Locate the cell with the specified text and output its [X, Y] center coordinate. 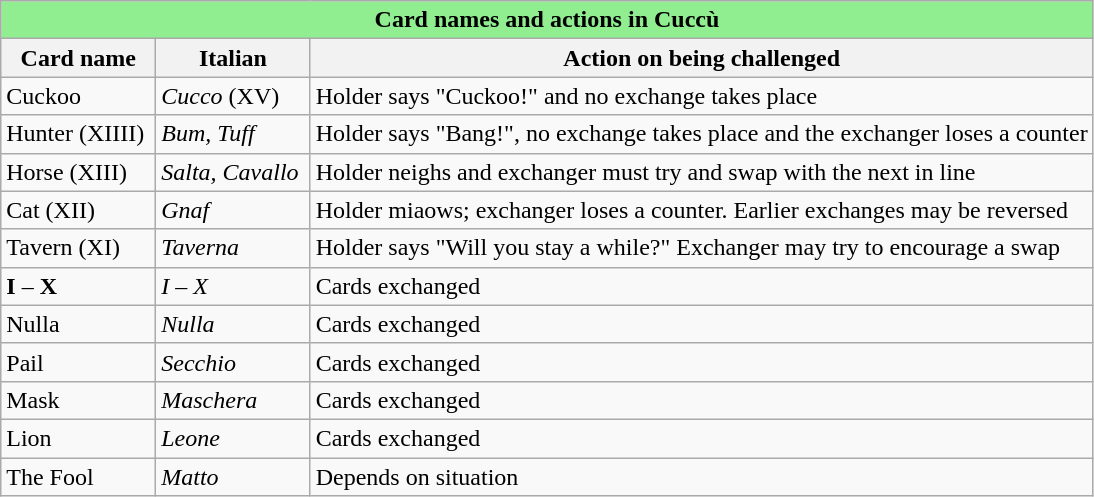
Salta, Cavallo [233, 172]
Holder neighs and exchanger must try and swap with the next in line [702, 172]
Holder says "Bang!", no exchange takes place and the exchanger loses a counter [702, 134]
Card names and actions in Cuccù [547, 20]
Mask [78, 400]
Taverna [233, 248]
Tavern (XI) [78, 248]
Holder miaows; exchanger loses a counter. Earlier exchanges may be reversed [702, 210]
Leone [233, 438]
Pail [78, 362]
Cuckoo [78, 96]
Bum, Tuff [233, 134]
Depends on situation [702, 477]
Card name [78, 58]
Horse (XIII) [78, 172]
Lion [78, 438]
Holder says "Cuckoo!" and no exchange takes place [702, 96]
Cucco (XV) [233, 96]
Gnaf [233, 210]
The Fool [78, 477]
Action on being challenged [702, 58]
Matto [233, 477]
Cat (XII) [78, 210]
Holder says "Will you stay a while?" Exchanger may try to encourage a swap [702, 248]
Secchio [233, 362]
Hunter (XIIII) [78, 134]
Italian [233, 58]
Maschera [233, 400]
